For the text-containing cell, return its midpoint in (x, y) coordinate format. 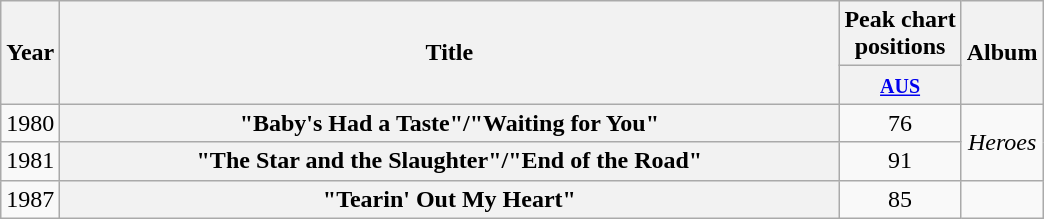
76 (900, 123)
"The Star and the Slaughter"/"End of the Road" (450, 161)
1980 (30, 123)
AUS (900, 85)
1981 (30, 161)
Title (450, 52)
Peak chartpositions (900, 34)
"Baby's Had a Taste"/"Waiting for You" (450, 123)
1987 (30, 199)
91 (900, 161)
Album (1002, 52)
"Tearin' Out My Heart" (450, 199)
85 (900, 199)
Year (30, 52)
Heroes (1002, 142)
